Output the (x, y) coordinate of the center of the cell containing the given text.  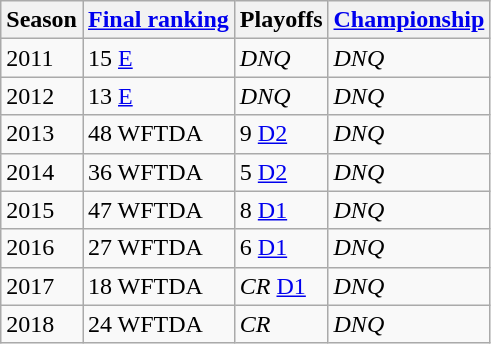
CR D1 (281, 286)
2016 (42, 248)
2017 (42, 286)
2013 (42, 134)
2012 (42, 96)
24 WFTDA (158, 324)
2011 (42, 58)
CR (281, 324)
6 D1 (281, 248)
2018 (42, 324)
36 WFTDA (158, 172)
13 E (158, 96)
Final ranking (158, 20)
2014 (42, 172)
15 E (158, 58)
18 WFTDA (158, 286)
9 D2 (281, 134)
Championship (409, 20)
Season (42, 20)
27 WFTDA (158, 248)
Playoffs (281, 20)
8 D1 (281, 210)
5 D2 (281, 172)
2015 (42, 210)
48 WFTDA (158, 134)
47 WFTDA (158, 210)
